Find where the given text appears and provide that cell's center as [x, y] coordinate. 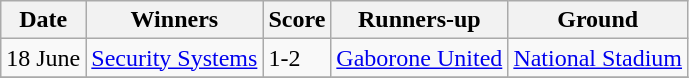
Ground [598, 20]
Winners [174, 20]
Score [297, 20]
Security Systems [174, 58]
18 June [44, 58]
Gaborone United [420, 58]
Date [44, 20]
Runners-up [420, 20]
1-2 [297, 58]
National Stadium [598, 58]
